Output the (X, Y) coordinate of the center of the cell containing the given text.  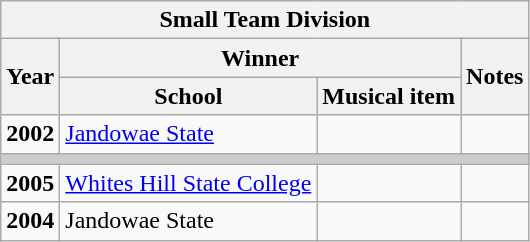
Winner (260, 58)
Year (30, 77)
Whites Hill State College (188, 183)
Notes (495, 77)
Musical item (389, 96)
School (188, 96)
2004 (30, 221)
2005 (30, 183)
Small Team Division (265, 20)
2002 (30, 134)
